Return the (x, y) coordinate for the center point of the cell that contains the specified text.  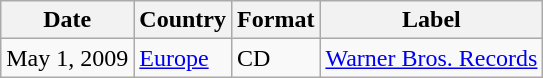
Date (68, 20)
Format (276, 20)
Europe (183, 58)
Label (432, 20)
Warner Bros. Records (432, 58)
Country (183, 20)
CD (276, 58)
May 1, 2009 (68, 58)
